From the cell containing the given text, extract its center point as [x, y] coordinate. 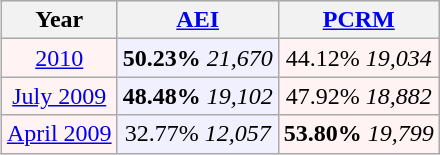
44.12% 19,034 [358, 58]
Year [59, 20]
53.80% 19,799 [358, 134]
47.92% 18,882 [358, 96]
AEI [198, 20]
July 2009 [59, 96]
50.23% 21,670 [198, 58]
32.77% 12,057 [198, 134]
PCRM [358, 20]
48.48% 19,102 [198, 96]
2010 [59, 58]
April 2009 [59, 134]
